Scan for the cell matching the given text and deliver its [x, y] coordinate at center. 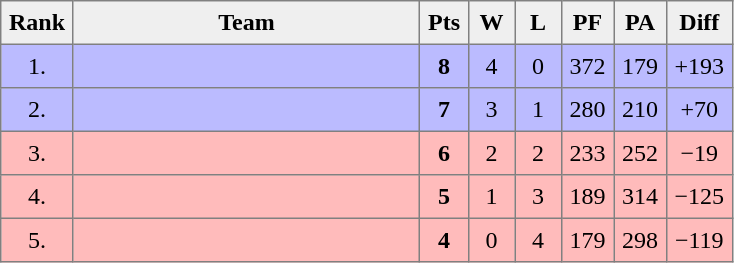
8 [444, 66]
W [491, 23]
252 [640, 153]
−19 [699, 153]
6 [444, 153]
3. [38, 153]
−119 [699, 240]
4. [38, 197]
233 [587, 153]
5 [444, 197]
PA [640, 23]
Rank [38, 23]
Team [246, 23]
314 [640, 197]
PF [587, 23]
+70 [699, 110]
2. [38, 110]
280 [587, 110]
189 [587, 197]
1. [38, 66]
298 [640, 240]
L [538, 23]
Diff [699, 23]
Pts [444, 23]
5. [38, 240]
7 [444, 110]
−125 [699, 197]
210 [640, 110]
372 [587, 66]
+193 [699, 66]
